Identify which cell holds the provided text, then report its [x, y] central coordinate. 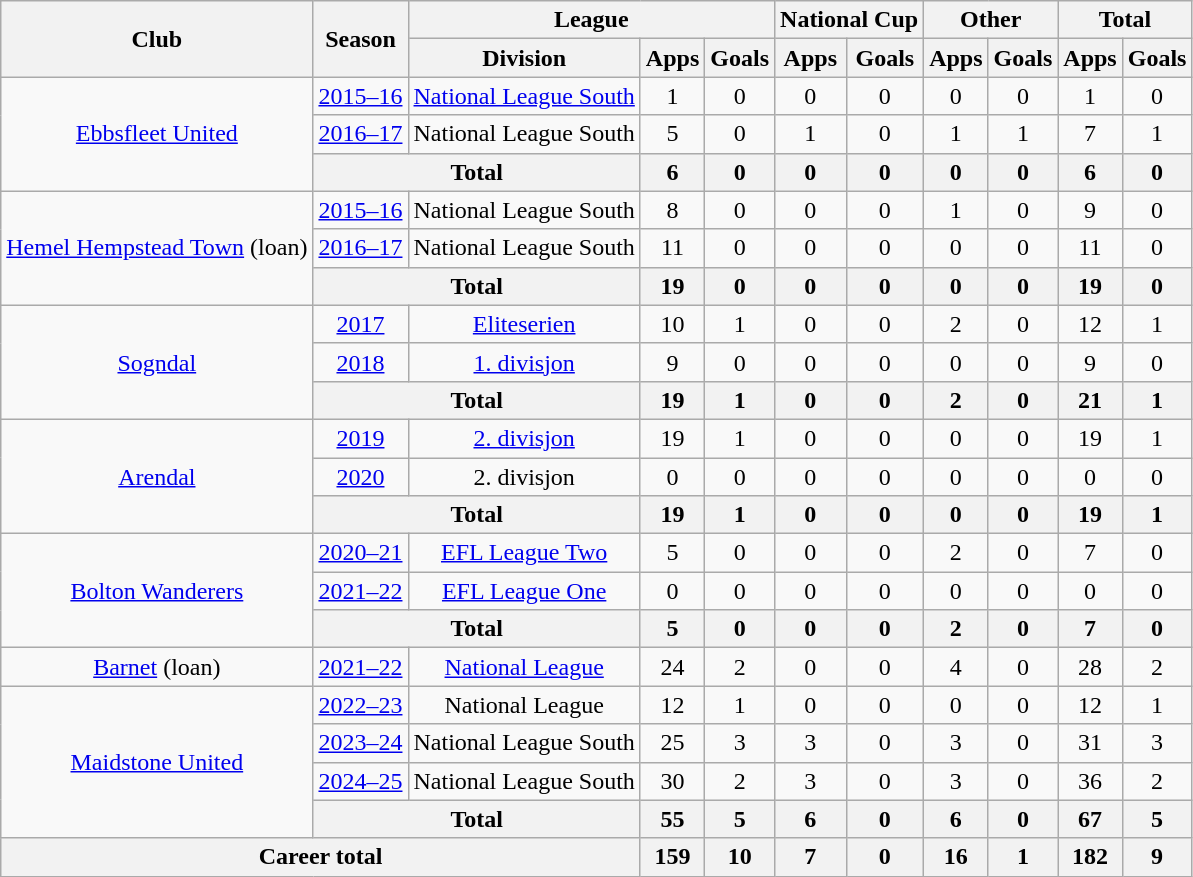
16 [956, 857]
2017 [360, 324]
Eliteserien [524, 324]
Division [524, 58]
National Cup [850, 20]
30 [672, 781]
EFL League One [524, 591]
2022–23 [360, 705]
2019 [360, 438]
159 [672, 857]
1. divisjon [524, 362]
Season [360, 39]
Ebbsfleet United [157, 134]
Bolton Wanderers [157, 591]
67 [1090, 819]
36 [1090, 781]
Hemel Hempstead Town (loan) [157, 248]
28 [1090, 667]
EFL League Two [524, 553]
182 [1090, 857]
Other [991, 20]
4 [956, 667]
Career total [321, 857]
Sogndal [157, 362]
21 [1090, 400]
Barnet (loan) [157, 667]
2020 [360, 477]
Club [157, 39]
2020–21 [360, 553]
2018 [360, 362]
2023–24 [360, 743]
Arendal [157, 476]
55 [672, 819]
25 [672, 743]
24 [672, 667]
8 [672, 210]
2024–25 [360, 781]
Maidstone United [157, 762]
31 [1090, 743]
League [592, 20]
